Extract the (x, y) coordinate from the center of the cell holding the provided text.  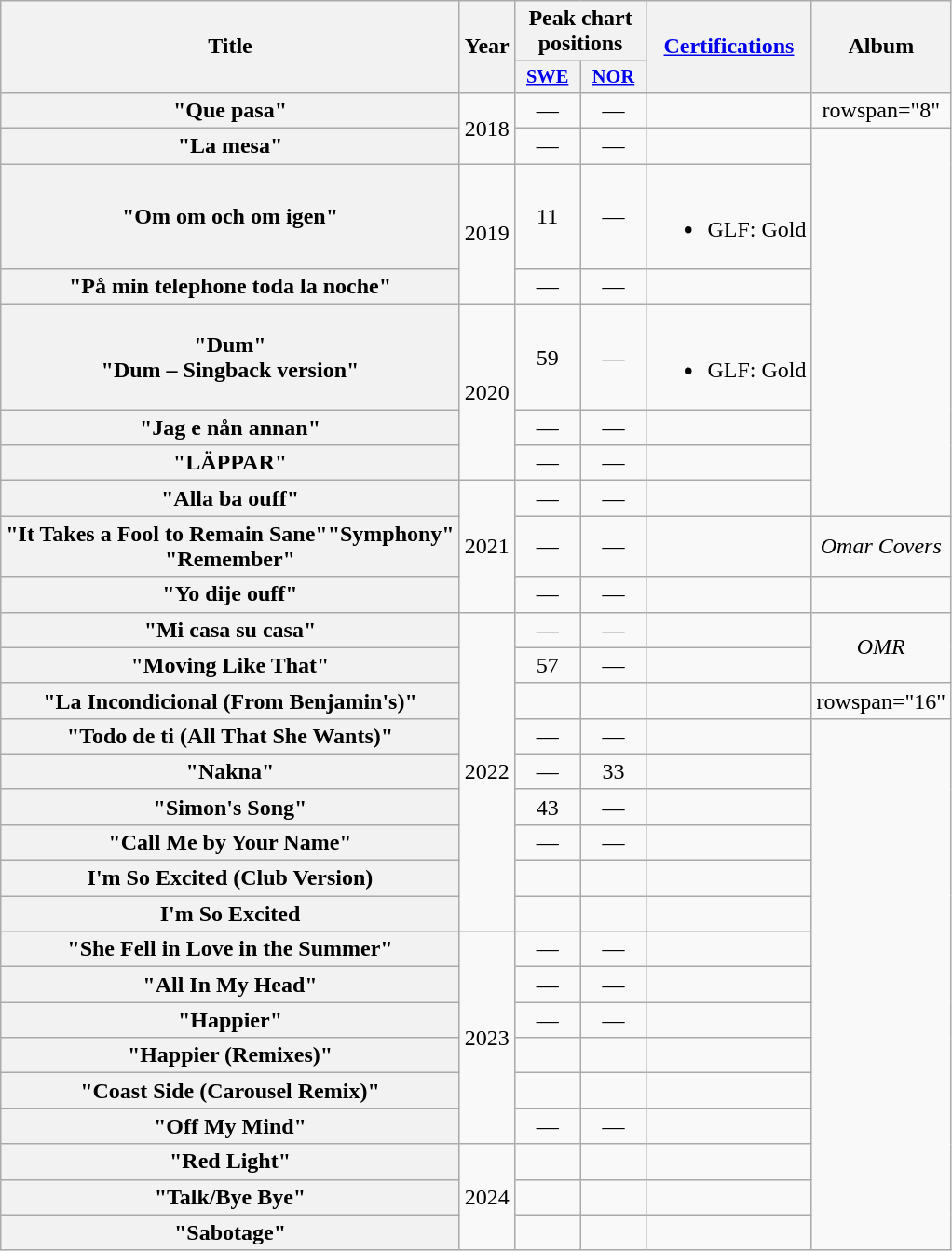
SWE (548, 77)
"La mesa" (230, 146)
"Que pasa" (230, 110)
"Off My Mind" (230, 1126)
"Nakna" (230, 771)
"It Takes a Fool to Remain Sane""Symphony""Remember" (230, 546)
"Coast Side (Carousel Remix)" (230, 1091)
NOR (613, 77)
rowspan="16" (881, 700)
"She Fell in Love in the Summer" (230, 949)
OMR (881, 647)
"Jag e nån annan" (230, 428)
"Talk/Bye Bye" (230, 1197)
"Happier" (230, 1020)
57 (548, 665)
I'm So Excited (230, 914)
"All In My Head" (230, 985)
"Sabotage" (230, 1232)
2018 (486, 128)
"Moving Like That" (230, 665)
59 (548, 358)
2021 (486, 546)
2024 (486, 1197)
Year (486, 47)
"På min telephone toda la noche" (230, 287)
"Om om och om igen" (230, 216)
"Dum""Dum – Singback version" (230, 358)
33 (613, 771)
2020 (486, 393)
43 (548, 807)
Peak chart positions (580, 32)
Certifications (728, 47)
Omar Covers (881, 546)
"Simon's Song" (230, 807)
"La Incondicional (From Benjamin's)" (230, 700)
"LÄPPAR" (230, 463)
Album (881, 47)
"Yo dije ouff" (230, 594)
"Alla ba ouff" (230, 498)
I'm So Excited (Club Version) (230, 878)
"Mi casa su casa" (230, 630)
"Red Light" (230, 1162)
"Happier (Remixes)" (230, 1055)
"Todo de ti (All That She Wants)" (230, 736)
2022 (486, 771)
11 (548, 216)
Title (230, 47)
rowspan="8" (881, 110)
2019 (486, 235)
"Call Me by Your Name" (230, 842)
2023 (486, 1038)
